Return the [X, Y] coordinate for the center point of the cell that contains the specified text.  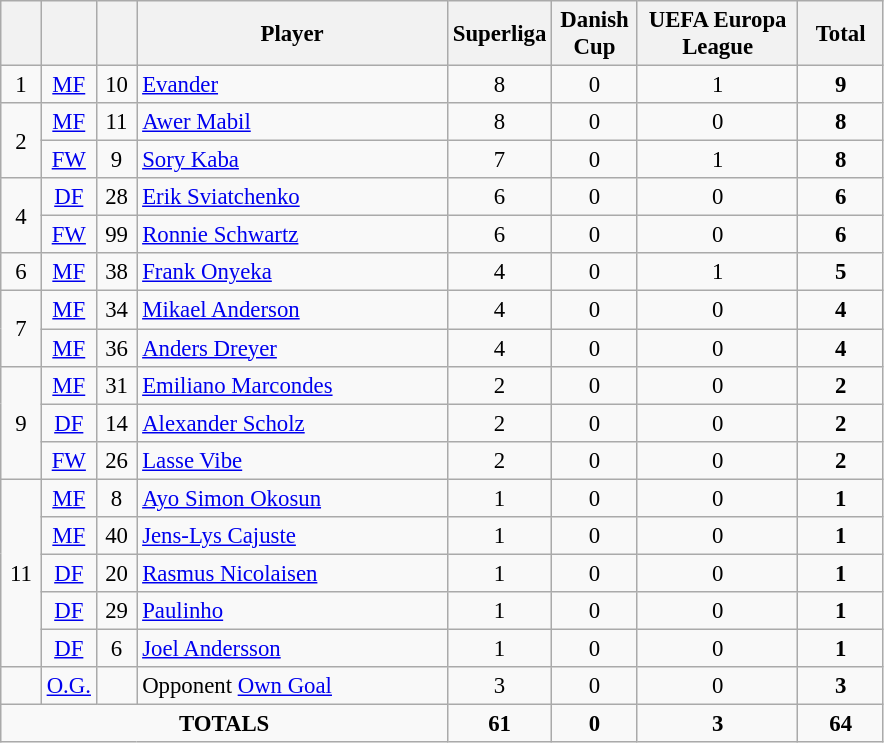
29 [116, 611]
26 [116, 460]
28 [116, 197]
Total [841, 34]
10 [116, 85]
Lasse Vibe [292, 460]
Sory Kaba [292, 160]
Emiliano Marcondes [292, 385]
Paulinho [292, 611]
Awer Mabil [292, 122]
20 [116, 573]
UEFA Europa League [718, 34]
Erik Sviatchenko [292, 197]
99 [116, 235]
Ayo Simon Okosun [292, 498]
61 [499, 724]
5 [841, 273]
Danish Cup [595, 34]
34 [116, 310]
TOTALS [224, 724]
64 [841, 724]
Jens-Lys Cajuste [292, 536]
Ronnie Schwartz [292, 235]
Evander [292, 85]
O.G. [68, 686]
Superliga [499, 34]
Rasmus Nicolaisen [292, 573]
36 [116, 348]
Opponent Own Goal [292, 686]
31 [116, 385]
Alexander Scholz [292, 423]
Mikael Anderson [292, 310]
14 [116, 423]
Joel Andersson [292, 648]
Anders Dreyer [292, 348]
40 [116, 536]
Player [292, 34]
38 [116, 273]
Frank Onyeka [292, 273]
